Detect which cell encompasses the target text, then output its [x, y] center coordinate. 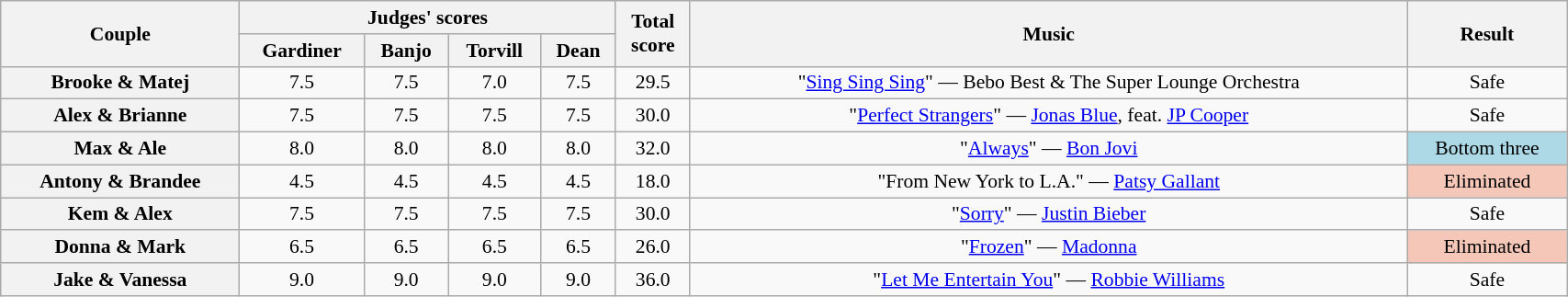
Donna & Mark [120, 247]
"Always" — Bon Jovi [1049, 149]
Result [1486, 33]
Banjo [406, 51]
Antony & Brandee [120, 181]
26.0 [652, 247]
7.0 [494, 83]
Totalscore [652, 33]
32.0 [652, 149]
Kem & Alex [120, 214]
18.0 [652, 181]
Torvill [494, 51]
"Sing Sing Sing" — Bebo Best & The Super Lounge Orchestra [1049, 83]
Brooke & Matej [120, 83]
Gardiner [301, 51]
Bottom three [1486, 149]
"Let Me Entertain You" — Robbie Williams [1049, 280]
Jake & Vanessa [120, 280]
"Sorry" — Justin Bieber [1049, 214]
Alex & Brianne [120, 116]
Music [1049, 33]
"From New York to L.A." — Patsy Gallant [1049, 181]
Couple [120, 33]
"Perfect Strangers" — Jonas Blue, feat. JP Cooper [1049, 116]
Judges' scores [428, 17]
"Frozen" — Madonna [1049, 247]
Max & Ale [120, 149]
Dean [579, 51]
36.0 [652, 280]
29.5 [652, 83]
